From the cell containing the given text, extract its center point as [x, y] coordinate. 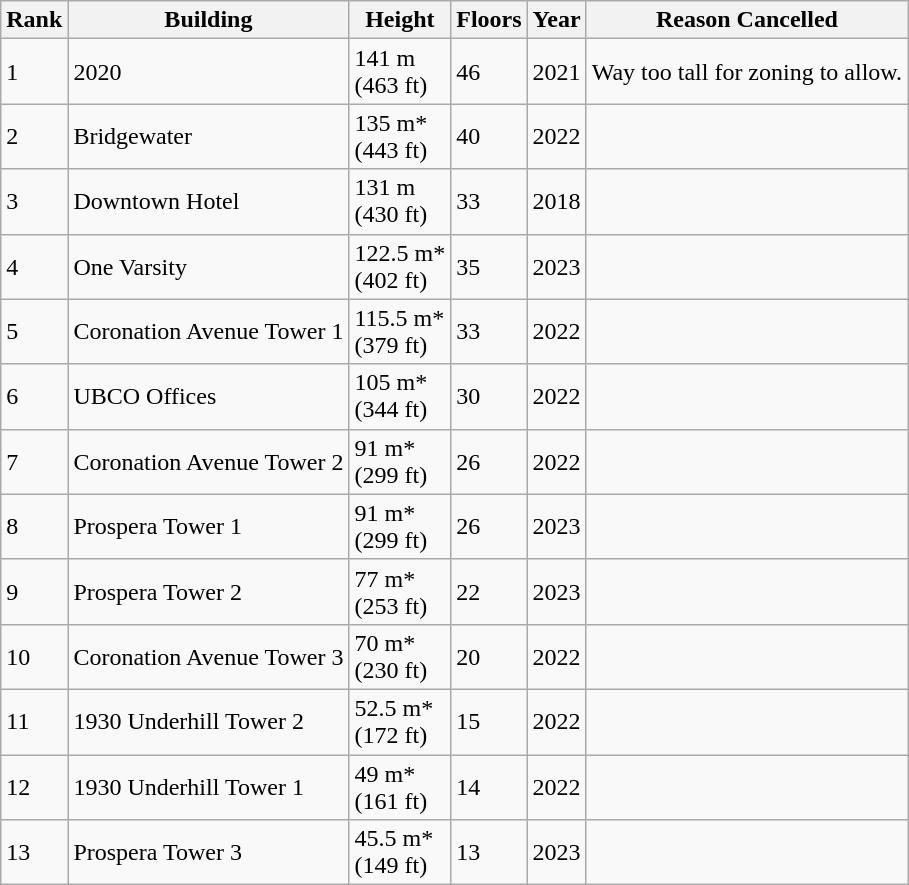
1 [34, 72]
Reason Cancelled [747, 20]
141 m(463 ft) [400, 72]
46 [489, 72]
Way too tall for zoning to allow. [747, 72]
105 m*(344 ft) [400, 396]
Prospera Tower 3 [208, 852]
15 [489, 722]
122.5 m*(402 ft) [400, 266]
45.5 m*(149 ft) [400, 852]
1930 Underhill Tower 1 [208, 786]
10 [34, 656]
Year [556, 20]
Coronation Avenue Tower 2 [208, 462]
77 m*(253 ft) [400, 592]
49 m*(161 ft) [400, 786]
30 [489, 396]
2021 [556, 72]
Downtown Hotel [208, 202]
12 [34, 786]
5 [34, 332]
22 [489, 592]
131 m(430 ft) [400, 202]
11 [34, 722]
52.5 m*(172 ft) [400, 722]
Prospera Tower 2 [208, 592]
Building [208, 20]
7 [34, 462]
20 [489, 656]
3 [34, 202]
4 [34, 266]
Coronation Avenue Tower 1 [208, 332]
One Varsity [208, 266]
Rank [34, 20]
Bridgewater [208, 136]
35 [489, 266]
135 m*(443 ft) [400, 136]
2020 [208, 72]
6 [34, 396]
70 m*(230 ft) [400, 656]
8 [34, 526]
9 [34, 592]
1930 Underhill Tower 2 [208, 722]
2018 [556, 202]
Height [400, 20]
Prospera Tower 1 [208, 526]
14 [489, 786]
115.5 m*(379 ft) [400, 332]
40 [489, 136]
Coronation Avenue Tower 3 [208, 656]
Floors [489, 20]
2 [34, 136]
UBCO Offices [208, 396]
